Return (x, y) of the center of cell containing provided text 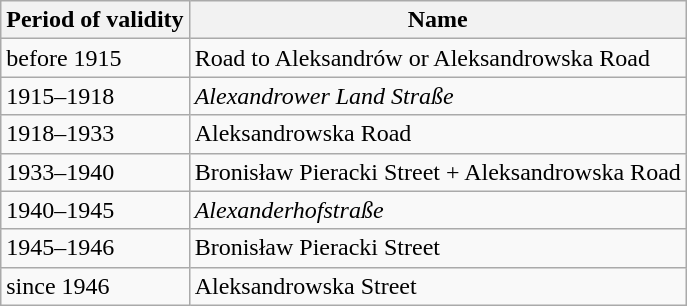
1940–1945 (95, 210)
Alexanderhofstraße (438, 210)
Aleksandrowska Road (438, 134)
1945–1946 (95, 248)
Bronisław Pieracki Street + Aleksandrowska Road (438, 172)
Name (438, 20)
1915–1918 (95, 96)
1933–1940 (95, 172)
before 1915 (95, 58)
Bronisław Pieracki Street (438, 248)
since 1946 (95, 286)
1918–1933 (95, 134)
Period of validity (95, 20)
Road to Aleksandrów or Aleksandrowska Road (438, 58)
Alexandrower Land Straße (438, 96)
Aleksandrowska Street (438, 286)
